Output the [X, Y] coordinate of the center of the cell containing the given text.  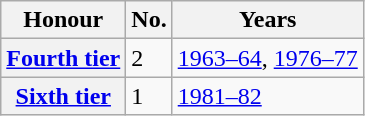
2 [149, 58]
Fourth tier [64, 58]
1981–82 [268, 96]
No. [149, 20]
Sixth tier [64, 96]
Honour [64, 20]
1963–64, 1976–77 [268, 58]
1 [149, 96]
Years [268, 20]
